Find where the given text appears and provide that cell's center as [x, y] coordinate. 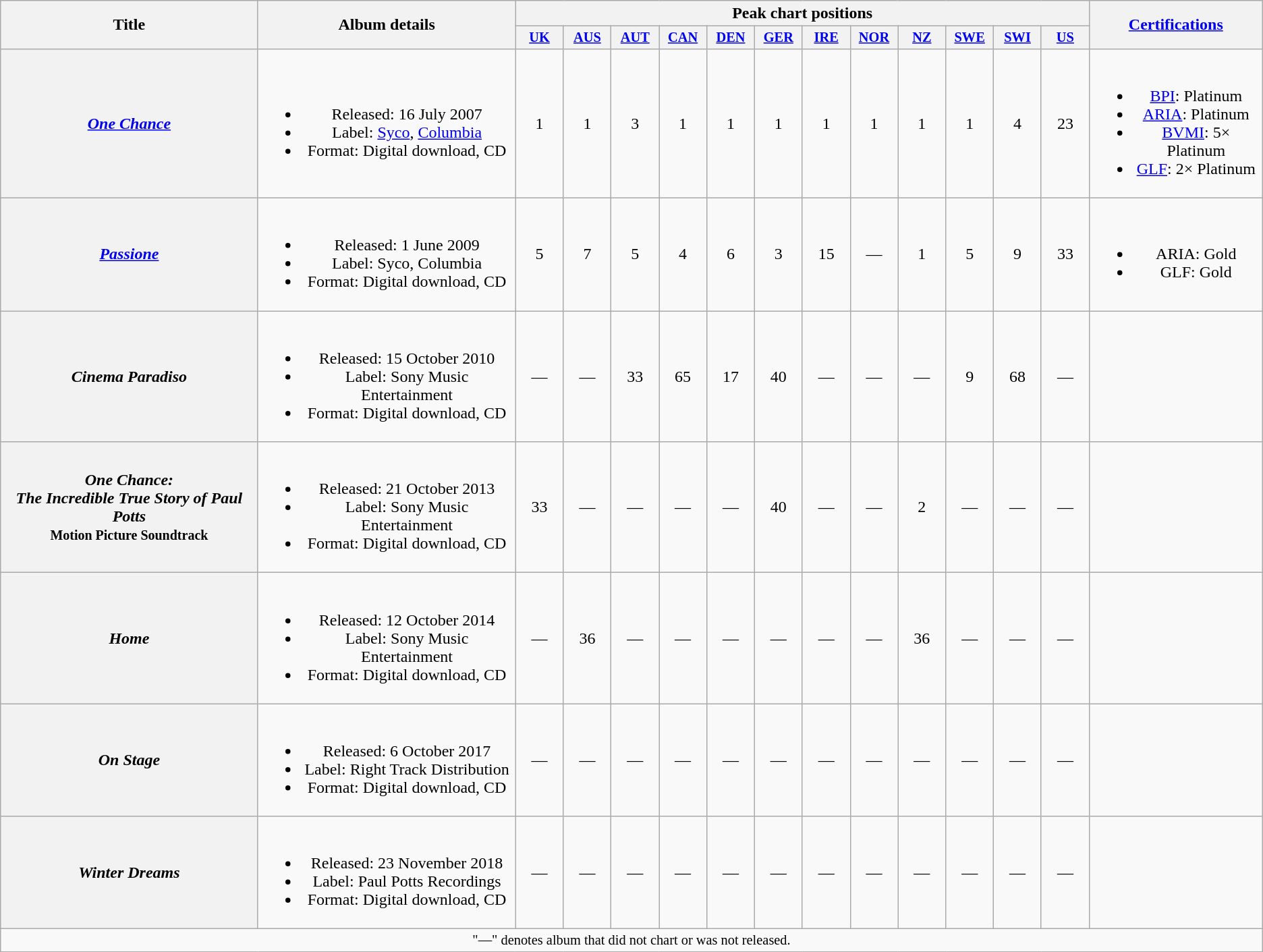
Certifications [1175, 25]
IRE [826, 38]
SWI [1017, 38]
Cinema Paradiso [130, 376]
Released: 1 June 2009Label: Syco, ColumbiaFormat: Digital download, CD [387, 255]
Released: 23 November 2018Label: Paul Potts RecordingsFormat: Digital download, CD [387, 873]
68 [1017, 376]
Album details [387, 25]
Peak chart positions [802, 13]
15 [826, 255]
6 [731, 255]
DEN [731, 38]
Released: 15 October 2010Label: Sony Music EntertainmentFormat: Digital download, CD [387, 376]
US [1065, 38]
23 [1065, 123]
AUS [587, 38]
Passione [130, 255]
Winter Dreams [130, 873]
NZ [922, 38]
Home [130, 638]
2 [922, 507]
CAN [683, 38]
UK [540, 38]
Released: 21 October 2013Label: Sony Music EntertainmentFormat: Digital download, CD [387, 507]
BPI: PlatinumARIA: PlatinumBVMI: 5× PlatinumGLF: 2× Platinum [1175, 123]
Released: 16 July 2007Label: Syco, ColumbiaFormat: Digital download, CD [387, 123]
Released: 12 October 2014Label: Sony Music EntertainmentFormat: Digital download, CD [387, 638]
7 [587, 255]
AUT [636, 38]
One Chance [130, 123]
GER [779, 38]
One Chance:The Incredible True Story of Paul PottsMotion Picture Soundtrack [130, 507]
ARIA: GoldGLF: Gold [1175, 255]
SWE [970, 38]
65 [683, 376]
17 [731, 376]
"—" denotes album that did not chart or was not released. [631, 941]
Title [130, 25]
On Stage [130, 760]
NOR [874, 38]
Released: 6 October 2017Label: Right Track DistributionFormat: Digital download, CD [387, 760]
